Detect which cell encompasses the target text, then output its (x, y) center coordinate. 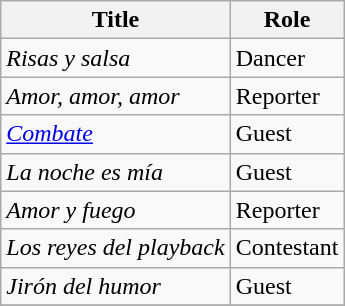
Risas y salsa (116, 58)
La noche es mía (116, 172)
Los reyes del playback (116, 248)
Title (116, 20)
Contestant (287, 248)
Jirón del humor (116, 286)
Role (287, 20)
Amor, amor, amor (116, 96)
Amor y fuego (116, 210)
Combate (116, 134)
Dancer (287, 58)
